From the cell containing the given text, extract its center point as (X, Y) coordinate. 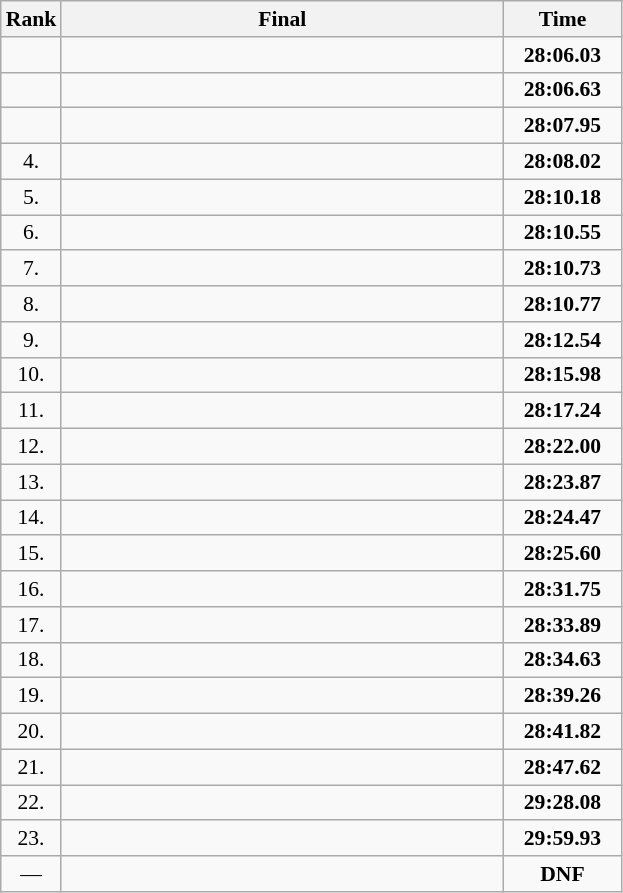
28:10.77 (562, 304)
12. (32, 447)
28:15.98 (562, 375)
— (32, 874)
28:10.55 (562, 233)
28:10.73 (562, 269)
Time (562, 19)
28:39.26 (562, 696)
14. (32, 518)
28:07.95 (562, 126)
28:17.24 (562, 411)
23. (32, 839)
28:06.03 (562, 55)
20. (32, 732)
19. (32, 696)
28:24.47 (562, 518)
28:33.89 (562, 625)
10. (32, 375)
28:10.18 (562, 197)
21. (32, 767)
22. (32, 803)
15. (32, 554)
DNF (562, 874)
18. (32, 660)
28:25.60 (562, 554)
29:59.93 (562, 839)
29:28.08 (562, 803)
28:47.62 (562, 767)
5. (32, 197)
11. (32, 411)
Final (282, 19)
4. (32, 162)
17. (32, 625)
9. (32, 340)
28:12.54 (562, 340)
28:41.82 (562, 732)
28:06.63 (562, 90)
28:08.02 (562, 162)
16. (32, 589)
28:22.00 (562, 447)
28:34.63 (562, 660)
7. (32, 269)
8. (32, 304)
6. (32, 233)
Rank (32, 19)
13. (32, 482)
28:31.75 (562, 589)
28:23.87 (562, 482)
